Identify which cell holds the provided text, then report its [X, Y] central coordinate. 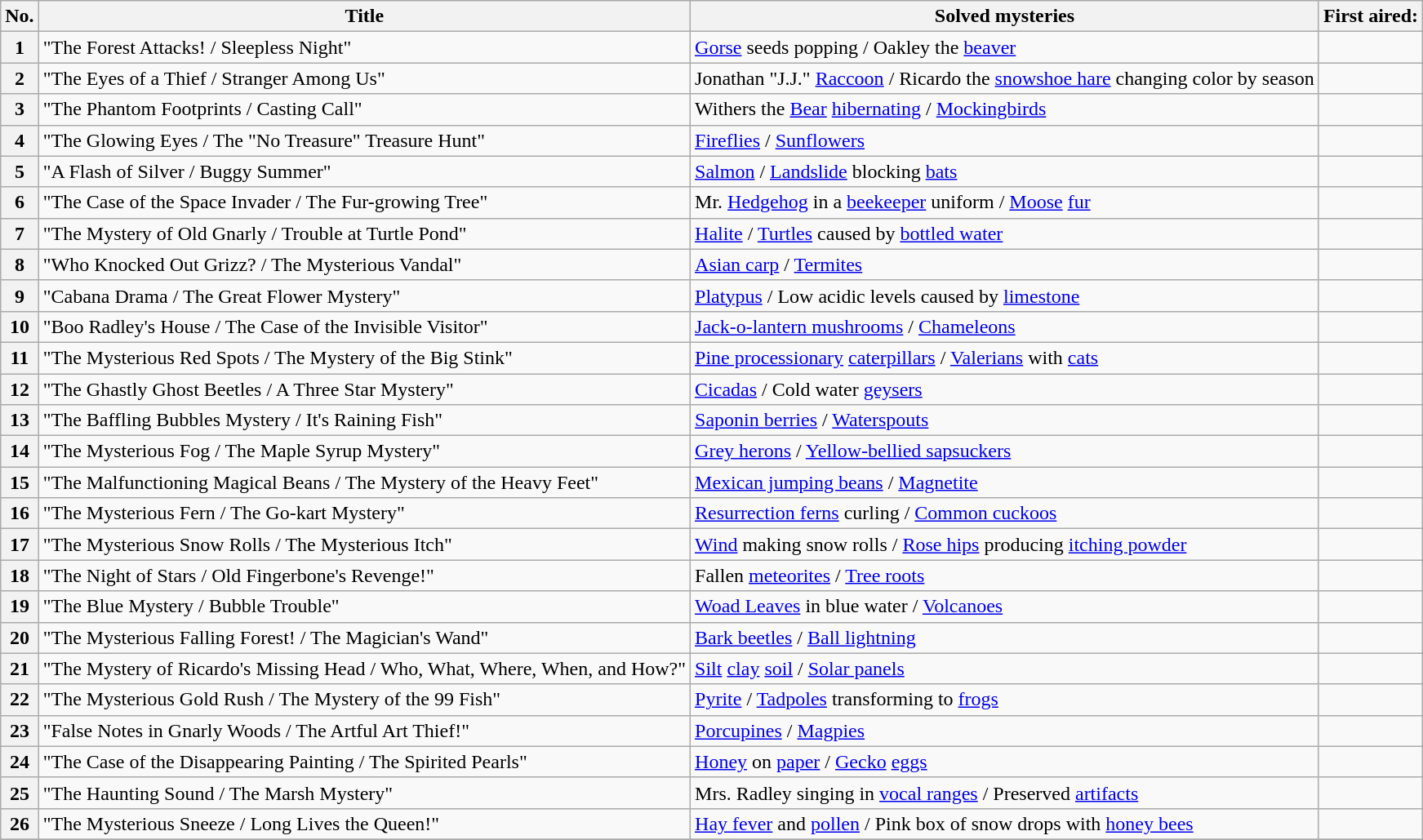
"The Mysterious Red Spots / The Mystery of the Big Stink" [364, 358]
Pine processionary caterpillars / Valerians with cats [1005, 358]
16 [20, 513]
"The Case of the Space Invader / The Fur-growing Tree" [364, 202]
No. [20, 16]
"The Phantom Footprints / Casting Call" [364, 109]
Solved mysteries [1005, 16]
Jonathan "J.J." Raccoon / Ricardo the snowshoe hare changing color by season [1005, 78]
2 [20, 78]
Cicadas / Cold water geysers [1005, 389]
Pyrite / Tadpoles transforming to frogs [1005, 700]
18 [20, 576]
Fireflies / Sunflowers [1005, 140]
"The Mysterious Sneeze / Long Lives the Queen!" [364, 824]
Halite / Turtles caused by bottled water [1005, 233]
3 [20, 109]
"Boo Radley's House / The Case of the Invisible Visitor" [364, 327]
"The Haunting Sound / The Marsh Mystery" [364, 793]
"The Eyes of a Thief / Stranger Among Us" [364, 78]
"The Night of Stars / Old Fingerbone's Revenge!" [364, 576]
4 [20, 140]
7 [20, 233]
Platypus / Low acidic levels caused by limestone [1005, 296]
26 [20, 824]
24 [20, 762]
"The Ghastly Ghost Beetles / A Three Star Mystery" [364, 389]
Gorse seeds popping / Oakley the beaver [1005, 47]
"The Glowing Eyes / The "No Treasure" Treasure Hunt" [364, 140]
Wind making snow rolls / Rose hips producing itching powder [1005, 544]
"The Mysterious Fog / The Maple Syrup Mystery" [364, 451]
Saponin berries / Waterspouts [1005, 420]
Withers the Bear hibernating / Mockingbirds [1005, 109]
Hay fever and pollen / Pink box of snow drops with honey bees [1005, 824]
Silt clay soil / Solar panels [1005, 669]
Honey on paper / Gecko eggs [1005, 762]
"The Forest Attacks! / Sleepless Night" [364, 47]
"The Baffling Bubbles Mystery / It's Raining Fish" [364, 420]
"The Malfunctioning Magical Beans / The Mystery of the Heavy Feet" [364, 482]
"The Mystery of Ricardo's Missing Head / Who, What, Where, When, and How?" [364, 669]
Mrs. Radley singing in vocal ranges / Preserved artifacts [1005, 793]
23 [20, 731]
20 [20, 638]
1 [20, 47]
22 [20, 700]
First aired: [1370, 16]
Mr. Hedgehog in a beekeeper uniform / Moose fur [1005, 202]
5 [20, 171]
Grey herons / Yellow-bellied sapsuckers [1005, 451]
10 [20, 327]
13 [20, 420]
"The Mysterious Gold Rush / The Mystery of the 99 Fish" [364, 700]
"Cabana Drama / The Great Flower Mystery" [364, 296]
15 [20, 482]
"The Mysterious Fern / The Go-kart Mystery" [364, 513]
Porcupines / Magpies [1005, 731]
"The Mystery of Old Gnarly / Trouble at Turtle Pond" [364, 233]
"False Notes in Gnarly Woods / The Artful Art Thief!" [364, 731]
"The Blue Mystery / Bubble Trouble" [364, 607]
Asian carp / Termites [1005, 264]
6 [20, 202]
Resurrection ferns curling / Common cuckoos [1005, 513]
14 [20, 451]
8 [20, 264]
9 [20, 296]
Bark beetles / Ball lightning [1005, 638]
Woad Leaves in blue water / Volcanoes [1005, 607]
"Who Knocked Out Grizz? / The Mysterious Vandal" [364, 264]
Mexican jumping beans / Magnetite [1005, 482]
Title [364, 16]
25 [20, 793]
"A Flash of Silver / Buggy Summer" [364, 171]
"The Mysterious Falling Forest! / The Magician's Wand" [364, 638]
12 [20, 389]
11 [20, 358]
Salmon / Landslide blocking bats [1005, 171]
Fallen meteorites / Tree roots [1005, 576]
17 [20, 544]
"The Mysterious Snow Rolls / The Mysterious Itch" [364, 544]
19 [20, 607]
21 [20, 669]
"The Case of the Disappearing Painting / The Spirited Pearls" [364, 762]
Jack-o-lantern mushrooms / Chameleons [1005, 327]
